Extract the [x, y] coordinate from the center of the cell holding the provided text.  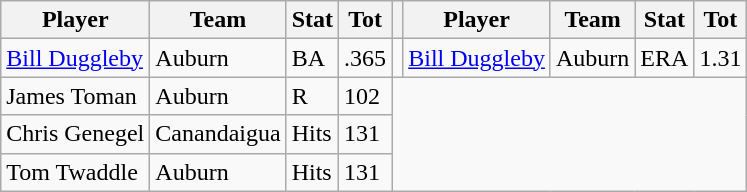
BA [312, 58]
Canandaigua [218, 134]
Tom Twaddle [76, 172]
R [312, 96]
Chris Genegel [76, 134]
1.31 [720, 58]
ERA [664, 58]
.365 [366, 58]
102 [366, 96]
James Toman [76, 96]
